Detect which cell encompasses the target text, then output its [X, Y] center coordinate. 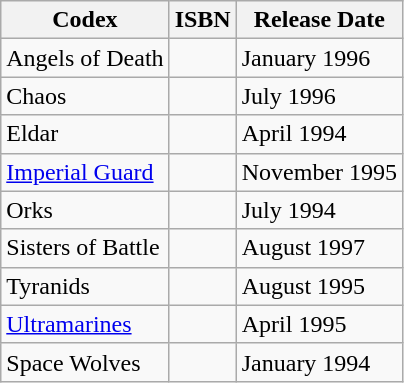
Ultramarines [85, 324]
Sisters of Battle [85, 248]
July 1996 [319, 96]
Imperial Guard [85, 172]
Release Date [319, 20]
Eldar [85, 134]
Angels of Death [85, 58]
April 1995 [319, 324]
Chaos [85, 96]
Codex [85, 20]
April 1994 [319, 134]
Space Wolves [85, 362]
November 1995 [319, 172]
ISBN [202, 20]
August 1997 [319, 248]
January 1994 [319, 362]
Tyranids [85, 286]
August 1995 [319, 286]
Orks [85, 210]
July 1994 [319, 210]
January 1996 [319, 58]
